Search for the cell housing the specified text and yield its (X, Y) center coordinate. 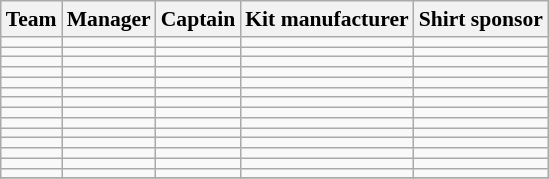
Manager (109, 19)
Shirt sponsor (481, 19)
Kit manufacturer (326, 19)
Captain (198, 19)
Team (32, 19)
